Determine the [X, Y] coordinate at the center of the cell enclosing the given text.  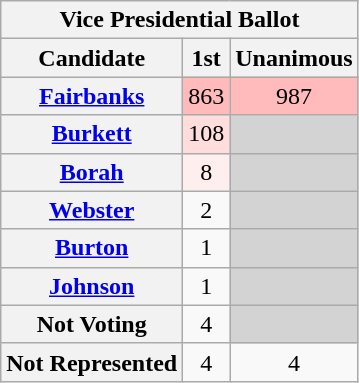
Not Voting [92, 324]
8 [206, 172]
108 [206, 134]
Not Represented [92, 362]
Borah [92, 172]
863 [206, 96]
Webster [92, 210]
Unanimous [294, 58]
Vice Presidential Ballot [180, 20]
Fairbanks [92, 96]
2 [206, 210]
Burkett [92, 134]
Candidate [92, 58]
1st [206, 58]
Burton [92, 248]
Johnson [92, 286]
987 [294, 96]
